For the text-containing cell, return its midpoint in (X, Y) coordinate format. 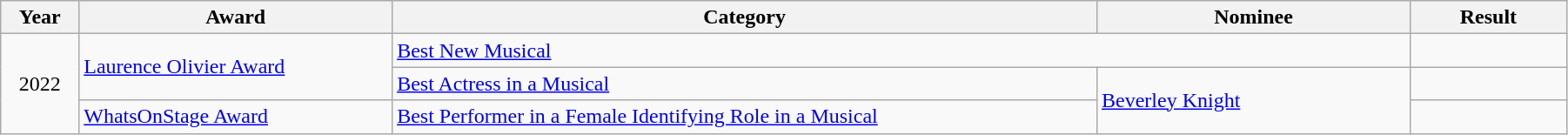
Award (236, 17)
2022 (40, 84)
Laurence Olivier Award (236, 67)
Result (1488, 17)
Year (40, 17)
Best New Musical (901, 51)
Category (745, 17)
Best Actress in a Musical (745, 84)
WhatsOnStage Award (236, 117)
Nominee (1254, 17)
Best Performer in a Female Identifying Role in a Musical (745, 117)
Beverley Knight (1254, 100)
